Return [X, Y] of the center of cell containing provided text 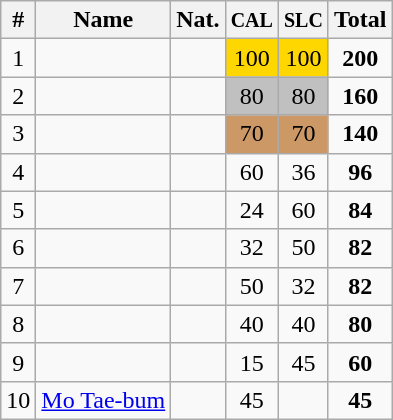
# [18, 20]
7 [18, 286]
Name [104, 20]
200 [360, 58]
CAL [252, 20]
5 [18, 210]
160 [360, 96]
84 [360, 210]
9 [18, 362]
4 [18, 172]
Nat. [198, 20]
2 [18, 96]
140 [360, 134]
8 [18, 324]
SLC [303, 20]
15 [252, 362]
36 [303, 172]
Total [360, 20]
Mo Tae-bum [104, 400]
96 [360, 172]
24 [252, 210]
1 [18, 58]
10 [18, 400]
3 [18, 134]
6 [18, 248]
